From the cell containing the given text, extract its center point as [x, y] coordinate. 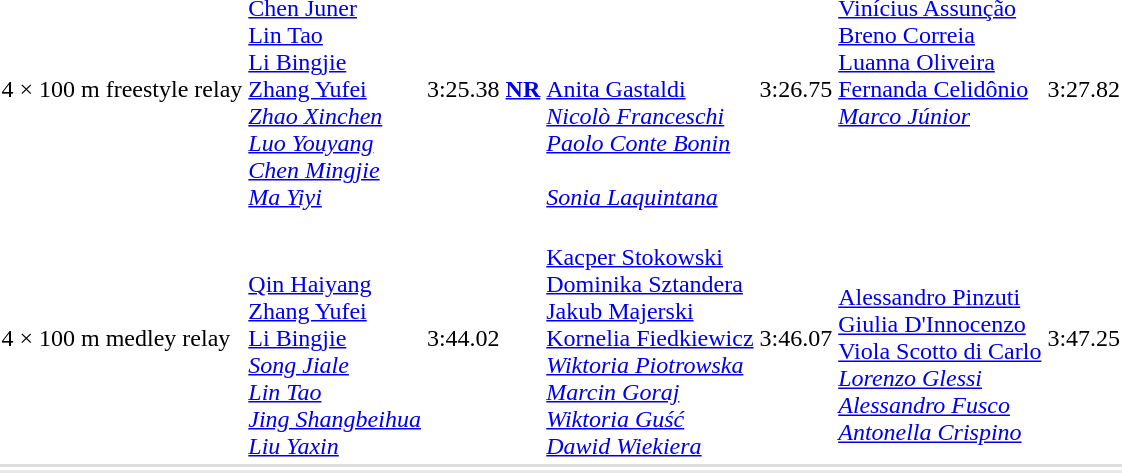
3:47.25 [1084, 338]
3:44.02 [483, 338]
3:46.07 [796, 338]
Kacper StokowskiDominika SztanderaJakub MajerskiKornelia FiedkiewiczWiktoria PiotrowskaMarcin GorajWiktoria GuśćDawid Wiekiera [650, 338]
4 × 100 m medley relay [122, 338]
Qin HaiyangZhang YufeiLi BingjieSong JialeLin TaoJing ShangbeihuaLiu Yaxin [335, 338]
Alessandro PinzutiGiulia D'InnocenzoViola Scotto di CarloLorenzo GlessiAlessandro FuscoAntonella Crispino [940, 338]
